Find where the given text appears and provide that cell's center as [x, y] coordinate. 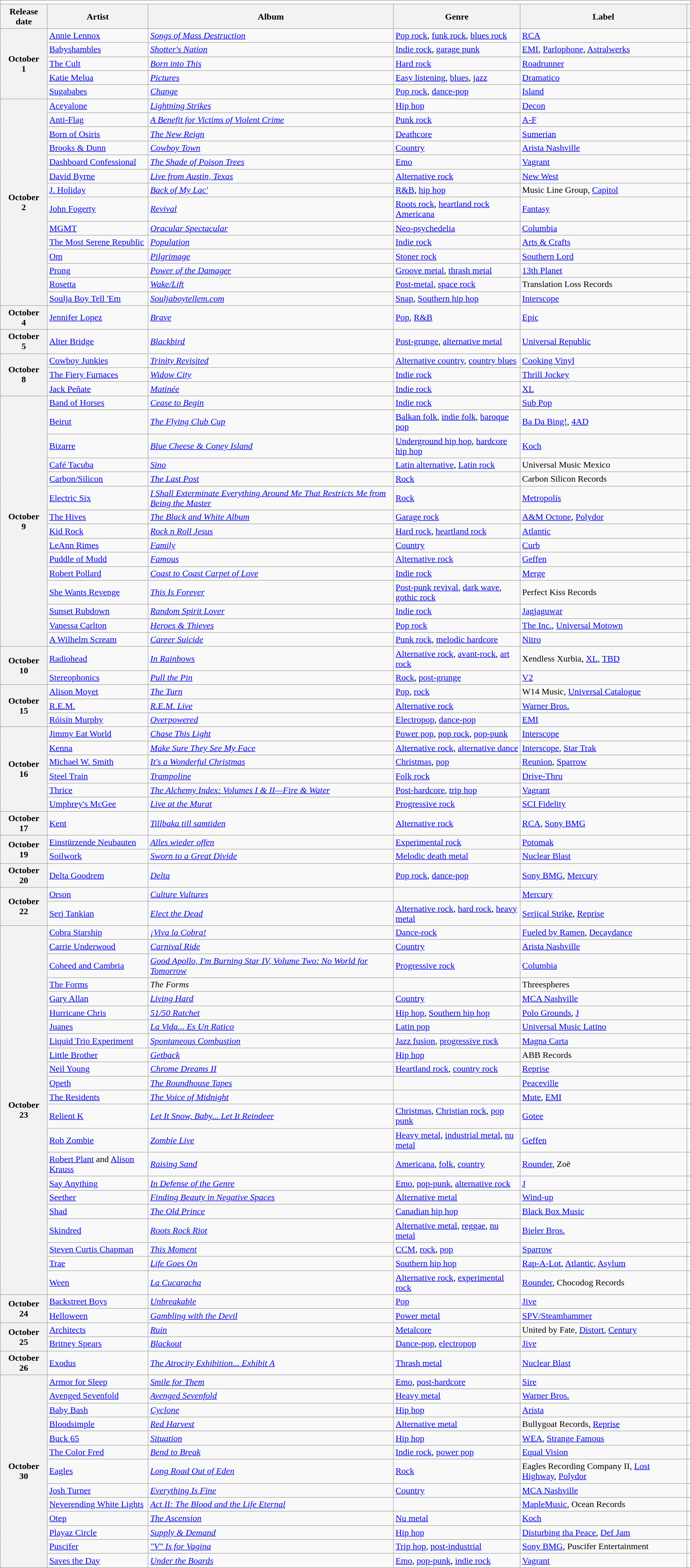
Say Anything [97, 1183]
Shad [97, 1211]
Seether [97, 1197]
Brooks & Dunn [97, 148]
Post-hardcore, trip hop [457, 790]
Katie Melua [97, 78]
Christmas, Christian rock, pop punk [457, 1116]
Jack Peñate [97, 389]
Alles wieder offen [271, 842]
The Ascension [271, 1519]
Emo, pop-punk, indie rock [457, 1561]
Potomak [603, 842]
Rosetta [97, 284]
Dramatico [603, 78]
Southern Lord [603, 256]
Alternative rock, alternative dance [457, 748]
Deathcore [457, 134]
Gotee [603, 1116]
La Cucaracha [271, 1282]
MapleMusic, Ocean Records [603, 1504]
Robert Pollard [97, 573]
Rock, post-grunge [457, 677]
The Color Fred [97, 1452]
Shotter's Nation [271, 49]
Latin pop [457, 1027]
Snap, Southern hip hop [457, 298]
J [603, 1183]
RCA [603, 35]
Blackbird [271, 341]
Bieler Bros. [603, 1230]
Pop rock [457, 625]
Pop [457, 1302]
This Moment [271, 1250]
Long Road Out of Eden [271, 1471]
Orson [97, 894]
Famous [271, 559]
Delta [271, 875]
Neo-psychedelia [457, 228]
Electric Six [97, 498]
Rob Zombie [97, 1140]
Carbon/Silicon [97, 479]
October25 [24, 1337]
Exodus [97, 1363]
Relient K [97, 1116]
Ween [97, 1282]
Post-grunge, alternative metal [457, 341]
Playaz Circle [97, 1533]
Soulja Boy Tell 'Em [97, 298]
Kenna [97, 748]
Americana, folk, country [457, 1164]
Perfect Kiss Records [603, 592]
RCA, Sony BMG [603, 823]
Fueled by Ramen, Decaydance [603, 932]
The Most Serene Republic [97, 242]
WEA, Strange Famous [603, 1438]
13th Planet [603, 270]
Balkan folk, indie folk, baroque pop [457, 422]
Alternative rock, experimental rock [457, 1282]
New West [603, 176]
Rounder, Zoë [603, 1164]
Population [271, 242]
Indie rock, power pop [457, 1452]
V2 [603, 677]
Gary Allan [97, 999]
Hip hop, Southern hip hop [457, 1013]
Live from Austin, Texas [271, 176]
Magna Carta [603, 1041]
The Cult [97, 64]
Kid Rock [97, 531]
W14 Music, Universal Catalogue [603, 691]
Widow City [271, 375]
Threespheres [603, 985]
October10 [24, 666]
MGMT [97, 228]
Pop rock, funk rock, blues rock [457, 35]
October26 [24, 1363]
Heavy metal, industrial metal, nu metal [457, 1140]
The Hives [97, 517]
La Vida... Es Un Ratico [271, 1027]
Situation [271, 1438]
Songs of Mass Destruction [271, 35]
J. Holiday [97, 190]
Life Goes On [271, 1264]
Post-metal, space rock [457, 284]
Change [271, 92]
Sumerian [603, 134]
Universal Music Latino [603, 1027]
Black Box Music [603, 1211]
Little Brother [97, 1055]
Róisín Murphy [97, 720]
Coheed and Cambria [97, 966]
ABB Records [603, 1055]
Back of My Lac' [271, 190]
Architects [97, 1330]
Hard rock, heartland rock [457, 531]
Beirut [97, 422]
Let It Snow, Baby... Let It Reindeer [271, 1116]
The Shade of Poison Trees [271, 162]
Chrome Dreams II [271, 1069]
Alternative metal, reggae, nu metal [457, 1230]
Nu metal [457, 1519]
Punk rock [457, 120]
Vanessa Carlton [97, 625]
Genre [457, 16]
Neverending White Lights [97, 1504]
A&M Octone, Polydor [603, 517]
Raising Sand [271, 1164]
Armor for Sleep [97, 1382]
Sire [603, 1382]
Album [271, 16]
Curb [603, 545]
Anti-Flag [97, 120]
A Benefit for Victims of Violent Crime [271, 120]
Carbon Silicon Records [603, 479]
Zombie Live [271, 1140]
Rounder, Chocodog Records [603, 1282]
Emo, post-hardcore [457, 1382]
Mute, EMI [603, 1097]
Tillbaka till samtiden [271, 823]
Bend to Break [271, 1452]
Drive-Thru [603, 776]
October24 [24, 1309]
Sony BMG, Puscifer Entertainment [603, 1547]
Supply & Demand [271, 1533]
The Atrocity Exhibition... Exhibit A [271, 1363]
Robert Plant and Alison Krauss [97, 1164]
XL [603, 389]
It's a Wonderful Christmas [271, 762]
Peaceville [603, 1083]
Jazz fusion, progressive rock [457, 1041]
Otep [97, 1519]
A-F [603, 120]
Underground hip hop, hardcore hip hop [457, 445]
Trampoline [271, 776]
EMI, Parlophone, Astralwerks [603, 49]
Polo Grounds, J [603, 1013]
Sub Pop [603, 403]
Alternative rock, hard rock, heavy metal [457, 913]
Babyshambles [97, 49]
Interscope, Star Trak [603, 748]
Cowboy Junkies [97, 361]
Atlantic [603, 531]
Einstürzende Neubauten [97, 842]
Heroes & Thieves [271, 625]
Hurricane Chris [97, 1013]
Under the Boards [271, 1561]
Rap-A-Lot, Atlantic, Asylum [603, 1264]
Canadian hip hop [457, 1211]
Chase This Light [271, 734]
Reprise [603, 1069]
Josh Turner [97, 1490]
The Old Prince [271, 1211]
Metropolis [603, 498]
Helloween [97, 1316]
Prong [97, 270]
Release date [24, 16]
Red Harvest [271, 1424]
Pop, rock [457, 691]
Bizarre [97, 445]
SCI Fidelity [603, 804]
Groove metal, thrash metal [457, 270]
Bullygoat Records, Reprise [603, 1424]
Born into This [271, 64]
Emo [457, 162]
LeAnn Rimes [97, 545]
October8 [24, 375]
Dashboard Confessional [97, 162]
Sino [271, 465]
The Fiery Furnaces [97, 375]
Garage rock [457, 517]
Unbreakable [271, 1302]
Sony BMG, Mercury [603, 875]
CCM, rock, pop [457, 1250]
¡Viva la Cobra! [271, 932]
Folk rock [457, 776]
She Wants Revenge [97, 592]
October20 [24, 875]
Sworn to a Great Divide [271, 856]
In Defense of the Genre [271, 1183]
Jennifer Lopez [97, 318]
October22 [24, 906]
Sparrow [603, 1250]
October23 [24, 1110]
The Residents [97, 1097]
Juanes [97, 1027]
Alternative rock, avant-rock, art rock [457, 658]
Bloodsimple [97, 1424]
Buck 65 [97, 1438]
Translation Loss Records [603, 284]
Universal Republic [603, 341]
Sugababes [97, 92]
Punk rock, melodic hardcore [457, 639]
Carrie Underwood [97, 946]
In Rainbows [271, 658]
Alison Moyet [97, 691]
Good Apollo, I'm Burning Star IV, Volume Two: No World for Tomorrow [271, 966]
John Fogerty [97, 209]
R.E.M. [97, 706]
Emo, pop-punk, alternative rock [457, 1183]
Post-punk revival, dark wave, gothic rock [457, 592]
Music Line Group, Capitol [603, 190]
Merge [603, 573]
Annie Lennox [97, 35]
Equal Vision [603, 1452]
Wind-up [603, 1197]
Band of Horses [97, 403]
Pop, R&B [457, 318]
R&B, hip hop [457, 190]
Steel Train [97, 776]
Cowboy Town [271, 148]
Smile for Them [271, 1382]
October17 [24, 823]
Stereophonics [97, 677]
Xendless Xurbia, XL, TBD [603, 658]
The New Reign [271, 134]
Liquid Trio Experiment [97, 1041]
Stoner rock [457, 256]
Revival [271, 209]
Wake/Lift [271, 284]
Umphrey's McGee [97, 804]
Blackout [271, 1344]
Experimental rock [457, 842]
Serjical Strike, Reprise [603, 913]
Hard rock [457, 64]
Gambling with the Devil [271, 1316]
Roots Rock Riot [271, 1230]
Pilgrimage [271, 256]
Trinity Revisited [271, 361]
Ba Da Bing!, 4AD [603, 422]
David Byrne [97, 176]
Christmas, pop [457, 762]
Label [603, 16]
Power pop, pop rock, pop-punk [457, 734]
Jimmy Eat World [97, 734]
Culture Vultures [271, 894]
Baby Bash [97, 1410]
Live at the Murat [271, 804]
Arista [603, 1410]
Electropop, dance-pop [457, 720]
Serj Tankian [97, 913]
Fantasy [603, 209]
Dance-pop, electropop [457, 1344]
Pull the Pin [271, 677]
Puddle of Mudd [97, 559]
Artist [97, 16]
Career Suicide [271, 639]
Finding Beauty in Negative Spaces [271, 1197]
R.E.M. Live [271, 706]
October19 [24, 849]
"V" Is for Vagina [271, 1547]
Thrill Jockey [603, 375]
Saves the Day [97, 1561]
Soilwork [97, 856]
Delta Goodrem [97, 875]
Act II: The Blood and the Life Eternal [271, 1504]
Café Tacuba [97, 465]
Jagjaguwar [603, 611]
Power metal [457, 1316]
The Black and White Album [271, 517]
Indie rock, garage punk [457, 49]
October9 [24, 521]
Souljaboytellem.com [271, 298]
October4 [24, 318]
October5 [24, 341]
Cooking Vinyl [603, 361]
United by Fate, Distort, Century [603, 1330]
Ruin [271, 1330]
Radiohead [97, 658]
Sunset Rubdown [97, 611]
Latin alternative, Latin rock [457, 465]
Pictures [271, 78]
Reunion, Sparrow [603, 762]
Mercury [603, 894]
I Shall Exterminate Everything Around Me That Restricts Me from Being the Master [271, 498]
Aceyalone [97, 106]
Matinée [271, 389]
Easy listening, blues, jazz [457, 78]
Kent [97, 823]
A Wilhelm Scream [97, 639]
Spontaneous Combustion [271, 1041]
October2 [24, 202]
Opeth [97, 1083]
Southern hip hop [457, 1264]
Cobra Starship [97, 932]
Decon [603, 106]
October30 [24, 1471]
October1 [24, 64]
Elect the Dead [271, 913]
The Flying Club Cup [271, 422]
51/50 Ratchet [271, 1013]
Heavy metal [457, 1396]
Thrash metal [457, 1363]
Neil Young [97, 1069]
Steven Curtis Chapman [97, 1250]
Living Hard [271, 999]
Metalcore [457, 1330]
Lightning Strikes [271, 106]
Arts & Crafts [603, 242]
Thrice [97, 790]
The Roundhouse Tapes [271, 1083]
Alter Bridge [97, 341]
October15 [24, 706]
Eagles Recording Company II, Lost Highway, Polydor [603, 1471]
This Is Forever [271, 592]
The Voice of Midnight [271, 1097]
Random Spirit Lover [271, 611]
The Last Post [271, 479]
Disturbing tha Peace, Def Jam [603, 1533]
Roadrunner [603, 64]
Backstreet Boys [97, 1302]
Epic [603, 318]
Skindred [97, 1230]
Trae [97, 1264]
Rock n Roll Jesus [271, 531]
Brave [271, 318]
Power of the Damager [271, 270]
Trip hop, post-industrial [457, 1547]
Coast to Coast Carpet of Love [271, 573]
Carnival Ride [271, 946]
The Inc., Universal Motown [603, 625]
Make Sure They See My Face [271, 748]
Roots rock, heartland rock Americana [457, 209]
Overpowered [271, 720]
Alternative country, country blues [457, 361]
Blue Cheese & Coney Island [271, 445]
Melodic death metal [457, 856]
October16 [24, 769]
Born of Osiris [97, 134]
Dance-rock [457, 932]
Cease to Begin [271, 403]
Michael W. Smith [97, 762]
Cyclone [271, 1410]
Everything Is Fine [271, 1490]
Heartland rock, country rock [457, 1069]
Puscifer [97, 1547]
Getback [271, 1055]
Nitro [603, 639]
EMI [603, 720]
SPV/Steamhammer [603, 1316]
Island [603, 92]
The Alchemy Index: Volumes I & II—Fire & Water [271, 790]
The Turn [271, 691]
Om [97, 256]
Britney Spears [97, 1344]
Universal Music Mexico [603, 465]
Eagles [97, 1471]
Oracular Spectacular [271, 228]
Family [271, 545]
